Detect which cell encompasses the target text, then output its (X, Y) center coordinate. 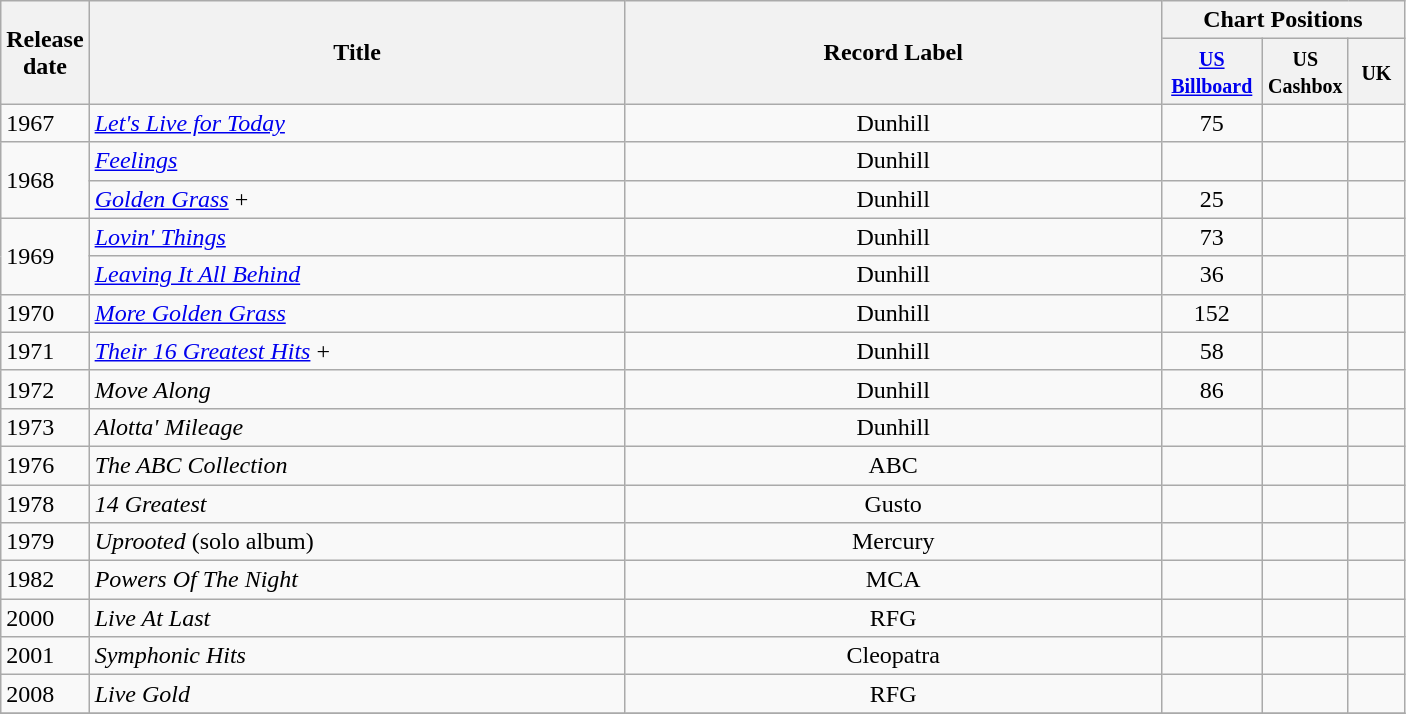
More Golden Grass (357, 313)
58 (1212, 351)
Lovin' Things (357, 237)
Gusto (893, 503)
Uprooted (solo album) (357, 542)
25 (1212, 199)
1967 (45, 123)
Cleopatra (893, 656)
US Cashbox (1305, 72)
Let's Live for Today (357, 123)
2008 (45, 694)
UK (1376, 72)
14 Greatest (357, 503)
86 (1212, 389)
152 (1212, 313)
1976 (45, 465)
1968 (45, 180)
Live At Last (357, 618)
Live Gold (357, 694)
1970 (45, 313)
1978 (45, 503)
Record Label (893, 52)
1969 (45, 256)
The ABC Collection (357, 465)
Feelings (357, 161)
1982 (45, 580)
Chart Positions (1282, 20)
1979 (45, 542)
Title (357, 52)
Leaving It All Behind (357, 275)
Symphonic Hits (357, 656)
75 (1212, 123)
1972 (45, 389)
73 (1212, 237)
Mercury (893, 542)
MCA (893, 580)
Powers Of The Night (357, 580)
Their 16 Greatest Hits + (357, 351)
Release date (45, 52)
1971 (45, 351)
US Billboard (1212, 72)
36 (1212, 275)
Golden Grass + (357, 199)
2000 (45, 618)
2001 (45, 656)
ABC (893, 465)
Move Along (357, 389)
Alotta' Mileage (357, 427)
1973 (45, 427)
